Return the [x, y] coordinate for the center point of the cell that contains the specified text.  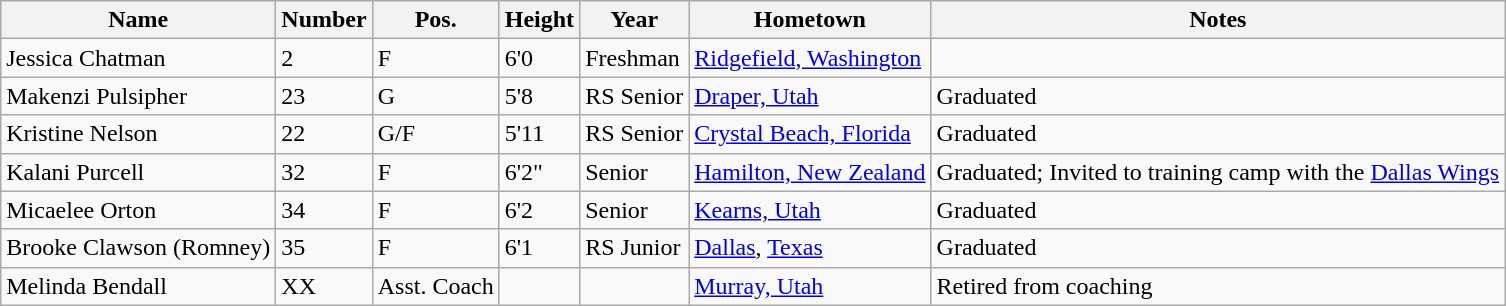
Ridgefield, Washington [810, 58]
Melinda Bendall [138, 286]
RS Junior [634, 248]
Kristine Nelson [138, 134]
5'11 [539, 134]
2 [324, 58]
Micaelee Orton [138, 210]
32 [324, 172]
Makenzi Pulsipher [138, 96]
Notes [1218, 20]
22 [324, 134]
Draper, Utah [810, 96]
6'2" [539, 172]
Pos. [436, 20]
G [436, 96]
Dallas, Texas [810, 248]
Jessica Chatman [138, 58]
Hometown [810, 20]
34 [324, 210]
Freshman [634, 58]
5'8 [539, 96]
Height [539, 20]
Year [634, 20]
Kalani Purcell [138, 172]
Number [324, 20]
Crystal Beach, Florida [810, 134]
Asst. Coach [436, 286]
23 [324, 96]
35 [324, 248]
6'1 [539, 248]
G/F [436, 134]
6'2 [539, 210]
Brooke Clawson (Romney) [138, 248]
XX [324, 286]
Name [138, 20]
Hamilton, New Zealand [810, 172]
6'0 [539, 58]
Retired from coaching [1218, 286]
Graduated; Invited to training camp with the Dallas Wings [1218, 172]
Kearns, Utah [810, 210]
Murray, Utah [810, 286]
